Provide the (X, Y) coordinate of the cell's center where the given text is located.  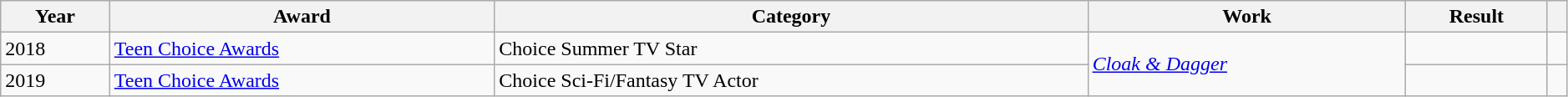
Category (791, 17)
Result (1477, 17)
2019 (55, 80)
Year (55, 17)
Cloak & Dagger (1246, 64)
2018 (55, 48)
Choice Sci-Fi/Fantasy TV Actor (791, 80)
Work (1246, 17)
Award (302, 17)
Choice Summer TV Star (791, 48)
